Provide the (X, Y) coordinate of the cell's center where the given text is located.  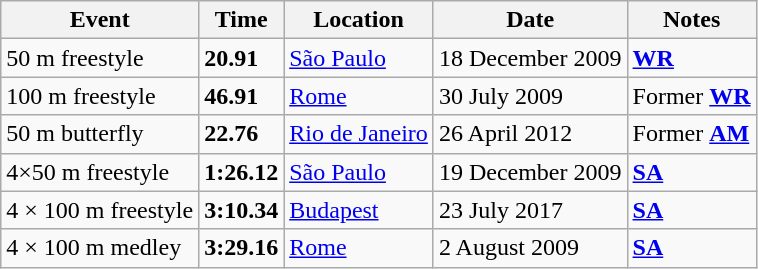
23 July 2017 (530, 210)
2 August 2009 (530, 248)
22.76 (242, 134)
Event (100, 20)
Notes (692, 20)
WR (692, 58)
18 December 2009 (530, 58)
30 July 2009 (530, 96)
1:26.12 (242, 172)
19 December 2009 (530, 172)
50 m butterfly (100, 134)
Former WR (692, 96)
Former AM (692, 134)
4×50 m freestyle (100, 172)
3:29.16 (242, 248)
46.91 (242, 96)
3:10.34 (242, 210)
4 × 100 m freestyle (100, 210)
Date (530, 20)
26 April 2012 (530, 134)
Location (359, 20)
100 m freestyle (100, 96)
50 m freestyle (100, 58)
4 × 100 m medley (100, 248)
Budapest (359, 210)
20.91 (242, 58)
Time (242, 20)
Rio de Janeiro (359, 134)
